Extract the (x, y) coordinate from the center of the cell holding the provided text.  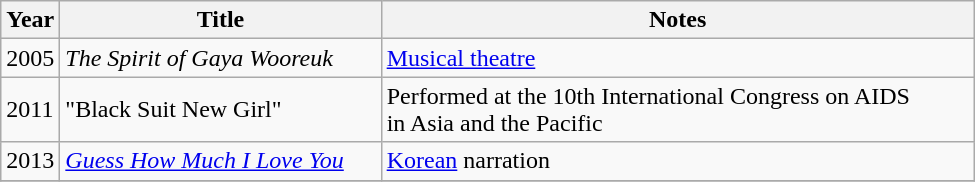
2005 (30, 58)
Year (30, 20)
"Black Suit New Girl" (220, 110)
Musical theatre (678, 58)
Korean narration (678, 161)
Performed at the 10th International Congress on AIDS in Asia and the Pacific (678, 110)
Title (220, 20)
Guess How Much I Love You (220, 161)
2013 (30, 161)
Notes (678, 20)
2011 (30, 110)
The Spirit of Gaya Wooreuk (220, 58)
